Search for the cell housing the specified text and yield its (X, Y) center coordinate. 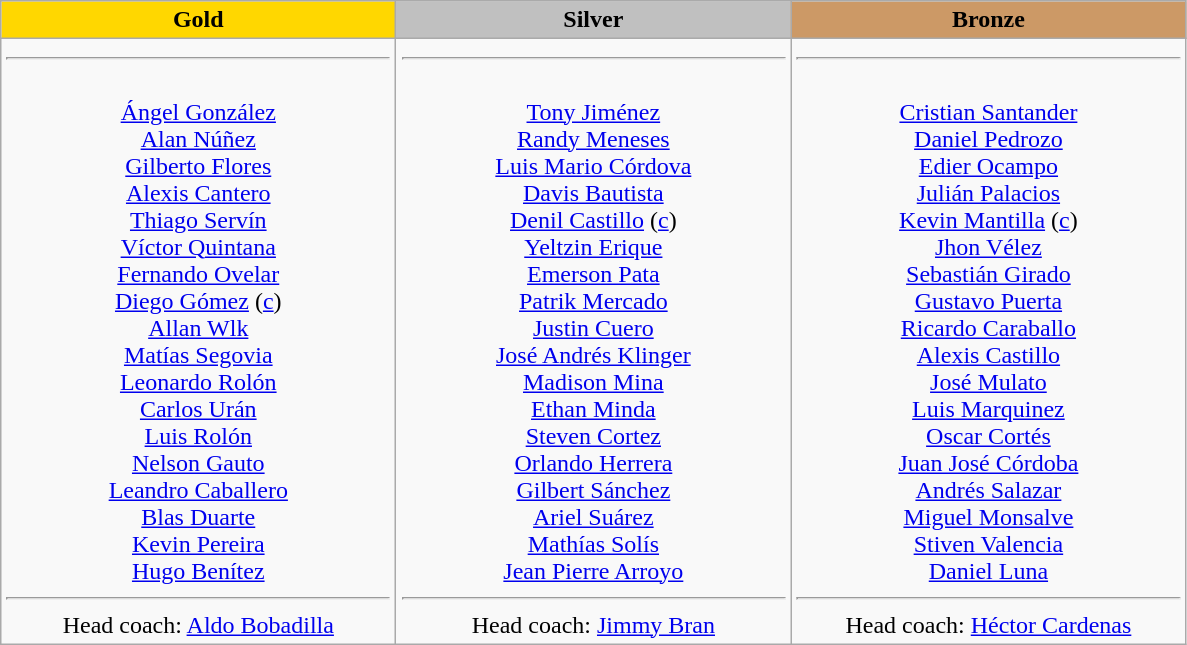
Bronze (988, 20)
Gold (198, 20)
Silver (594, 20)
